From the cell containing the given text, extract its center point as [X, Y] coordinate. 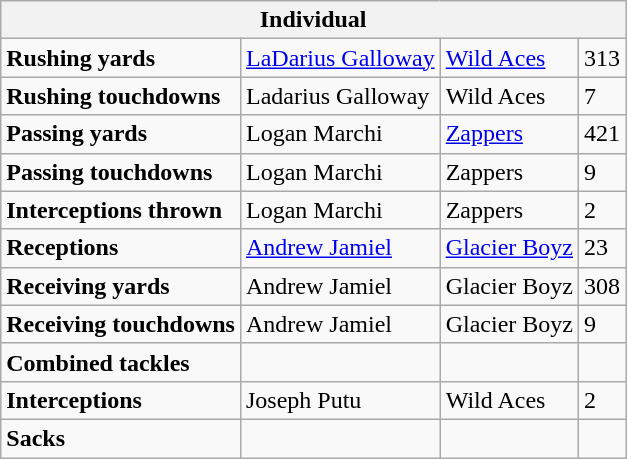
Rushing touchdowns [121, 96]
Receptions [121, 248]
23 [602, 248]
Receiving yards [121, 286]
Sacks [121, 438]
Interceptions thrown [121, 210]
Rushing yards [121, 58]
308 [602, 286]
Joseph Putu [340, 400]
Interceptions [121, 400]
Individual [314, 20]
Passing yards [121, 134]
Combined tackles [121, 362]
421 [602, 134]
Receiving touchdowns [121, 324]
7 [602, 96]
LaDarius Galloway [340, 58]
313 [602, 58]
Ladarius Galloway [340, 96]
Passing touchdowns [121, 172]
